From the cell containing the given text, extract its center point as [X, Y] coordinate. 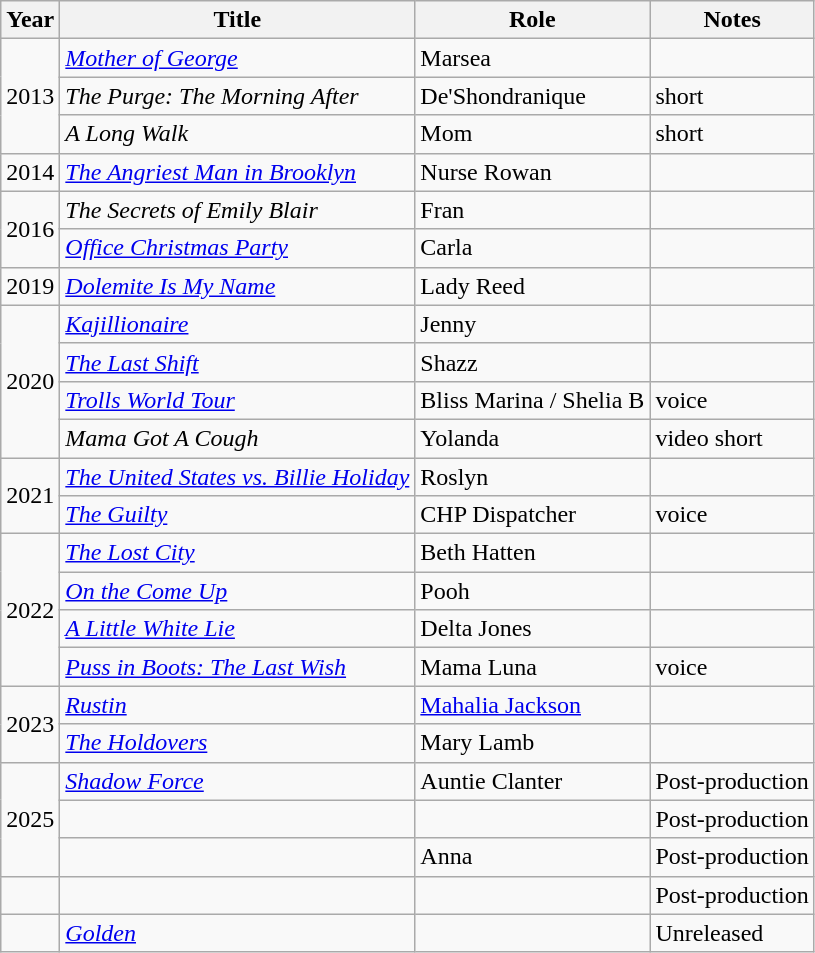
2019 [30, 286]
Shazz [532, 362]
The Secrets of Emily Blair [238, 210]
The Holdovers [238, 743]
A Little White Lie [238, 629]
Bliss Marina / Shelia B [532, 400]
Mother of George [238, 58]
A Long Walk [238, 134]
Rustin [238, 705]
2023 [30, 724]
Unreleased [732, 933]
Pooh [532, 591]
Fran [532, 210]
The Guilty [238, 515]
Shadow Force [238, 781]
Notes [732, 20]
2013 [30, 96]
Mama Luna [532, 667]
CHP Dispatcher [532, 515]
Role [532, 20]
Nurse Rowan [532, 172]
The Last Shift [238, 362]
Beth Hatten [532, 553]
Yolanda [532, 438]
The Lost City [238, 553]
2020 [30, 381]
Mary Lamb [532, 743]
Mom [532, 134]
Golden [238, 933]
Mama Got A Cough [238, 438]
Roslyn [532, 477]
Office Christmas Party [238, 248]
Title [238, 20]
The United States vs. Billie Holiday [238, 477]
Puss in Boots: The Last Wish [238, 667]
Year [30, 20]
2025 [30, 819]
Lady Reed [532, 286]
On the Come Up [238, 591]
Mahalia Jackson [532, 705]
Carla [532, 248]
Marsea [532, 58]
Jenny [532, 324]
Kajillionaire [238, 324]
2014 [30, 172]
video short [732, 438]
2022 [30, 610]
Anna [532, 857]
2021 [30, 496]
Dolemite Is My Name [238, 286]
De'Shondranique [532, 96]
The Purge: The Morning After [238, 96]
The Angriest Man in Brooklyn [238, 172]
Auntie Clanter [532, 781]
Trolls World Tour [238, 400]
Delta Jones [532, 629]
2016 [30, 229]
